Return (x, y) of the center of cell containing provided text 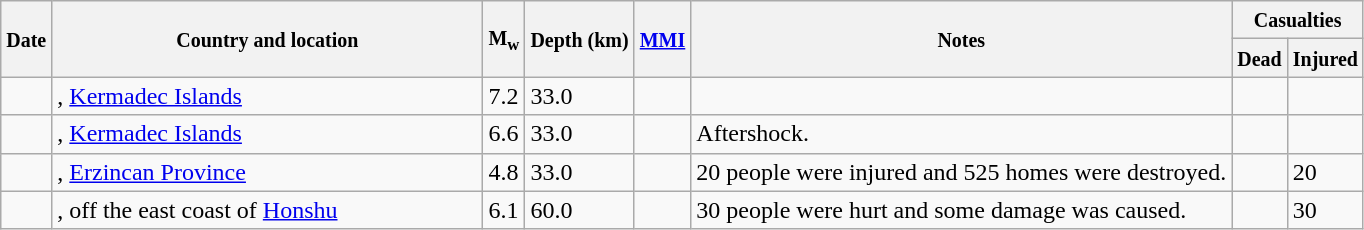
Depth (km) (580, 39)
30 people were hurt and some damage was caused. (962, 210)
30 (1325, 210)
Country and location (268, 39)
60.0 (580, 210)
Aftershock. (962, 134)
Mw (504, 39)
Casualties (1298, 20)
Notes (962, 39)
6.6 (504, 134)
, off the east coast of Honshu (268, 210)
Injured (1325, 58)
, Erzincan Province (268, 172)
20 (1325, 172)
20 people were injured and 525 homes were destroyed. (962, 172)
MMI (662, 39)
6.1 (504, 210)
Date (26, 39)
7.2 (504, 96)
4.8 (504, 172)
Dead (1260, 58)
